Extract the [x, y] coordinate from the center of the cell holding the provided text.  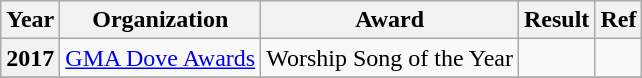
Organization [160, 20]
Worship Song of the Year [390, 58]
Award [390, 20]
GMA Dove Awards [160, 58]
Year [30, 20]
Result [556, 20]
2017 [30, 58]
Ref [618, 20]
